Detect which cell encompasses the target text, then output its [X, Y] center coordinate. 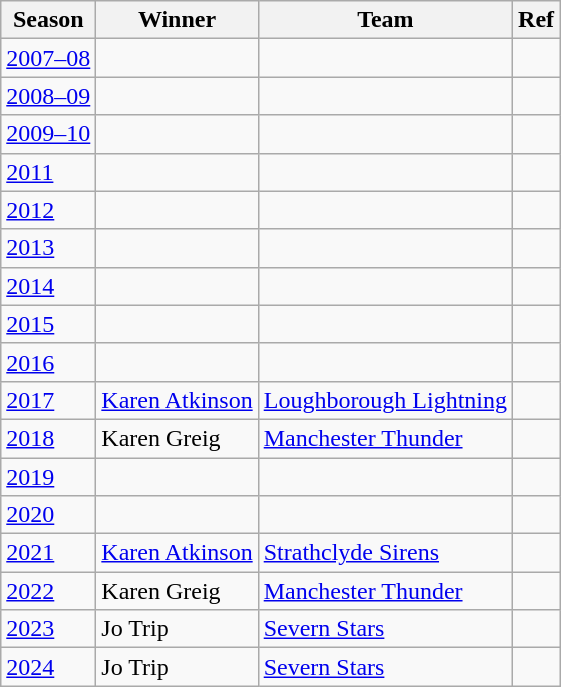
2023 [48, 629]
2017 [48, 400]
Season [48, 20]
2022 [48, 591]
2020 [48, 515]
Strathclyde Sirens [385, 553]
2009–10 [48, 134]
2013 [48, 248]
Winner [177, 20]
2012 [48, 210]
Ref [536, 20]
2014 [48, 286]
2015 [48, 324]
2008–09 [48, 96]
2021 [48, 553]
2018 [48, 438]
2016 [48, 362]
2019 [48, 477]
2007–08 [48, 58]
2011 [48, 172]
Loughborough Lightning [385, 400]
2024 [48, 667]
Team [385, 20]
